Determine the (x, y) coordinate at the center of the cell enclosing the given text.  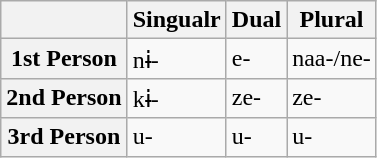
e- (256, 59)
kɨ- (176, 98)
Singualr (176, 20)
1st Person (64, 59)
2nd Person (64, 98)
3rd Person (64, 137)
nɨ- (176, 59)
Dual (256, 20)
Plural (332, 20)
naa-/ne- (332, 59)
